For the text-containing cell, return its midpoint in (x, y) coordinate format. 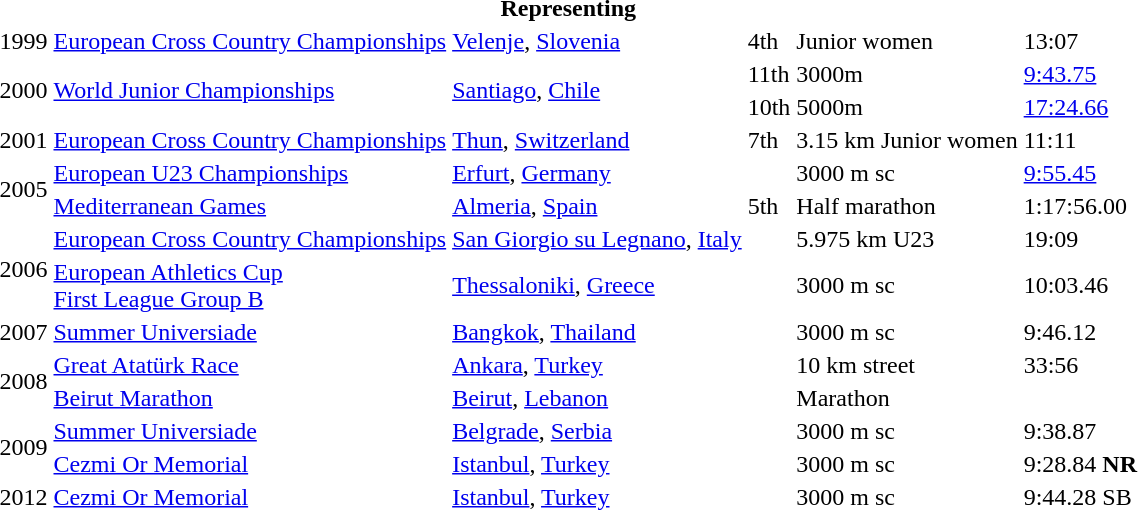
European U23 Championships (250, 173)
Bangkok, Thailand (598, 332)
7th (769, 140)
Half marathon (907, 206)
3.15 km Junior women (907, 140)
9:55.45 (1080, 173)
Marathon (907, 398)
Velenje, Slovenia (598, 41)
Junior women (907, 41)
San Giorgio su Legnano, Italy (598, 239)
Almeria, Spain (598, 206)
Thessaloniki, Greece (598, 286)
9:46.12 (1080, 332)
European Athletics CupFirst League Group B (250, 286)
33:56 (1080, 365)
World Junior Championships (250, 90)
Cezmi Or Memorial (250, 464)
5th (769, 206)
11th (769, 74)
19:09 (1080, 239)
17:24.66 (1080, 107)
9:38.87 (1080, 431)
Great Atatürk Race (250, 365)
5000m (907, 107)
13:07 (1080, 41)
9:43.75 (1080, 74)
5.975 km U23 (907, 239)
10th (769, 107)
10:03.46 (1080, 286)
11:11 (1080, 140)
3000m (907, 74)
Erfurt, Germany (598, 173)
10 km street (907, 365)
Beirut Marathon (250, 398)
Belgrade, Serbia (598, 431)
9:28.84 NR (1080, 464)
Istanbul, Turkey (598, 464)
Santiago, Chile (598, 90)
Thun, Switzerland (598, 140)
4th (769, 41)
1:17:56.00 (1080, 206)
Beirut, Lebanon (598, 398)
Ankara, Turkey (598, 365)
Mediterranean Games (250, 206)
